For the text-containing cell, return its midpoint in (X, Y) coordinate format. 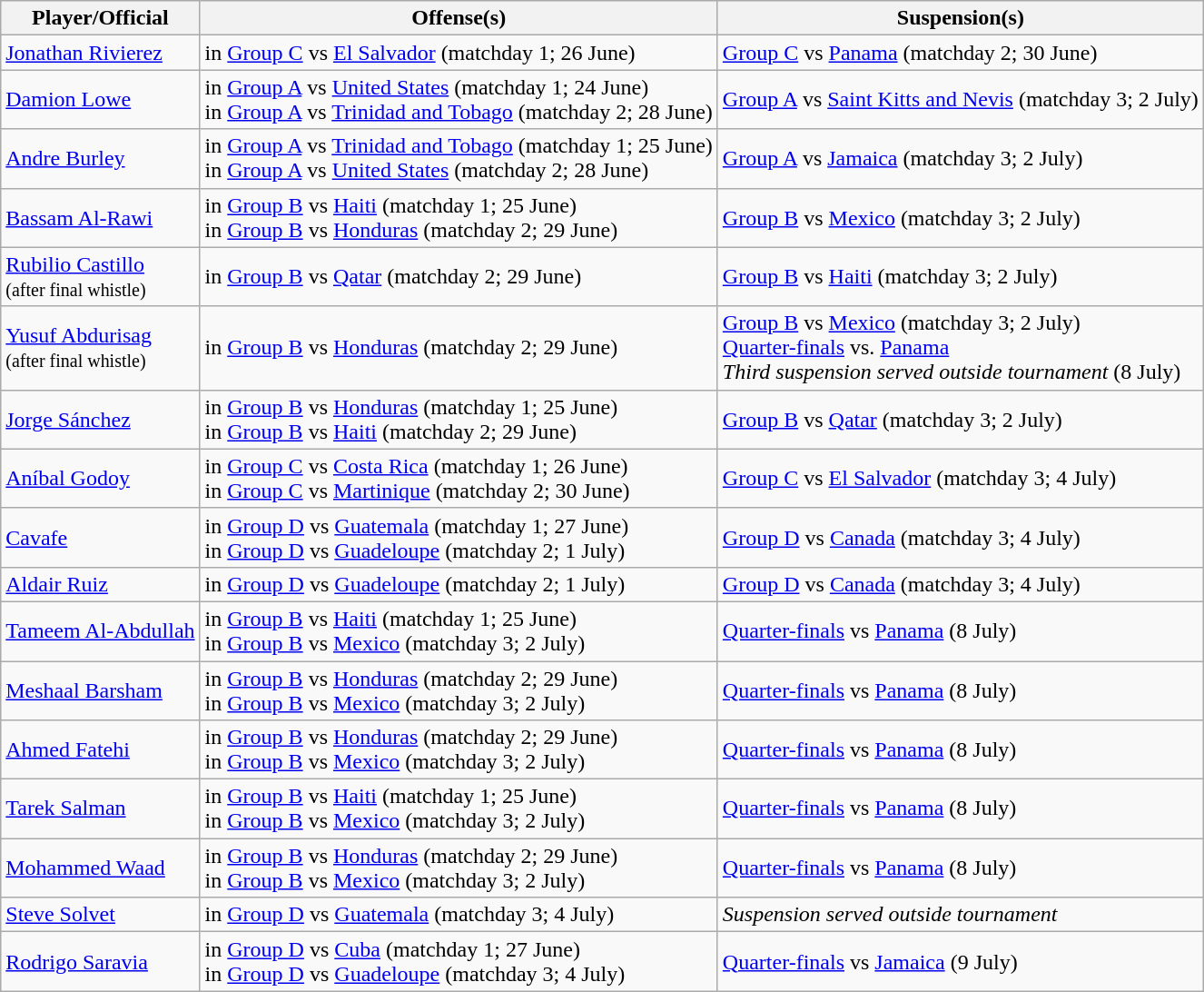
in Group C vs Costa Rica (matchday 1; 26 June) in Group C vs Martinique (matchday 2; 30 June) (459, 478)
Player/Official (100, 18)
in Group D vs Guadeloupe (matchday 2; 1 July) (459, 584)
Suspension(s) (961, 18)
in Group B vs Honduras (matchday 1; 25 June) in Group B vs Haiti (matchday 2; 29 June) (459, 420)
Bassam Al-Rawi (100, 218)
Mohammed Waad (100, 868)
Tarek Salman (100, 808)
Jorge Sánchez (100, 420)
Tameem Al-Abdullah (100, 630)
Rodrigo Saravia (100, 961)
in Group B vs Honduras (matchday 2; 29 June) (459, 348)
Group C vs Panama (matchday 2; 30 June) (961, 53)
Steve Solvet (100, 915)
in Group B vs Qatar (matchday 2; 29 June) (459, 276)
in Group D vs Guatemala (matchday 3; 4 July) (459, 915)
Jonathan Rivierez (100, 53)
Andre Burley (100, 158)
Aldair Ruiz (100, 584)
Offense(s) (459, 18)
Yusuf Abdurisag (after final whistle) (100, 348)
Rubilio Castillo (after final whistle) (100, 276)
Group B vs Haiti (matchday 3; 2 July) (961, 276)
in Group A vs United States (matchday 1; 24 June) in Group A vs Trinidad and Tobago (matchday 2; 28 June) (459, 100)
Ahmed Fatehi (100, 750)
in Group B vs Haiti (matchday 1; 25 June) in Group B vs Honduras (matchday 2; 29 June) (459, 218)
Group A vs Jamaica (matchday 3; 2 July) (961, 158)
in Group D vs Guatemala (matchday 1; 27 June) in Group D vs Guadeloupe (matchday 2; 1 July) (459, 538)
Group B vs Qatar (matchday 3; 2 July) (961, 420)
Cavafe (100, 538)
Suspension served outside tournament (961, 915)
Meshaal Barsham (100, 690)
Group C vs El Salvador (matchday 3; 4 July) (961, 478)
Quarter-finals vs Jamaica (9 July) (961, 961)
in Group D vs Cuba (matchday 1; 27 June) in Group D vs Guadeloupe (matchday 3; 4 July) (459, 961)
in Group A vs Trinidad and Tobago (matchday 1; 25 June) in Group A vs United States (matchday 2; 28 June) (459, 158)
Group B vs Mexico (matchday 3; 2 July) Quarter-finals vs. Panama Third suspension served outside tournament (8 July) (961, 348)
Aníbal Godoy (100, 478)
Group A vs Saint Kitts and Nevis (matchday 3; 2 July) (961, 100)
in Group C vs El Salvador (matchday 1; 26 June) (459, 53)
Group B vs Mexico (matchday 3; 2 July) (961, 218)
Damion Lowe (100, 100)
